Locate the cell with the specified text and output its [X, Y] center coordinate. 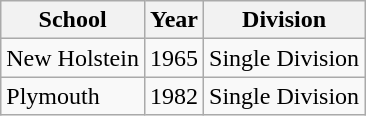
1965 [174, 58]
New Holstein [73, 58]
School [73, 20]
Plymouth [73, 96]
Division [284, 20]
1982 [174, 96]
Year [174, 20]
